Provide the (x, y) coordinate of the cell's center where the given text is located.  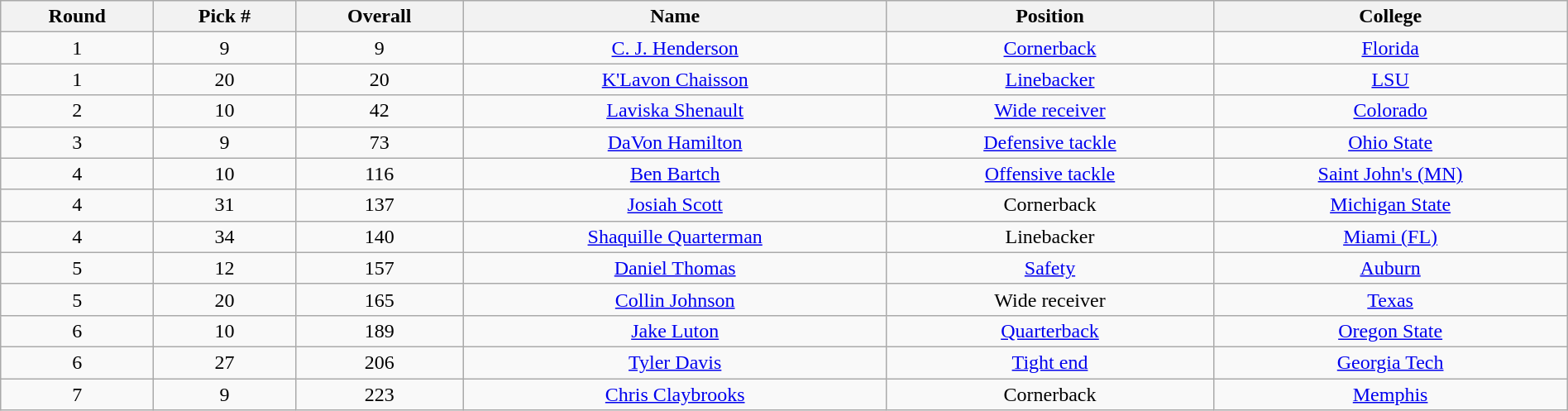
Saint John's (MN) (1390, 174)
Laviska Shenault (675, 111)
Miami (FL) (1390, 237)
7 (78, 394)
206 (379, 362)
Florida (1390, 48)
DaVon Hamilton (675, 142)
165 (379, 299)
Jake Luton (675, 331)
Offensive tackle (1050, 174)
31 (225, 205)
157 (379, 268)
189 (379, 331)
34 (225, 237)
140 (379, 237)
Name (675, 17)
Josiah Scott (675, 205)
Defensive tackle (1050, 142)
Auburn (1390, 268)
Quarterback (1050, 331)
Safety (1050, 268)
Pick # (225, 17)
223 (379, 394)
Texas (1390, 299)
Overall (379, 17)
Ohio State (1390, 142)
Shaquille Quarterman (675, 237)
Round (78, 17)
Oregon State (1390, 331)
Colorado (1390, 111)
Georgia Tech (1390, 362)
Michigan State (1390, 205)
C. J. Henderson (675, 48)
Daniel Thomas (675, 268)
116 (379, 174)
73 (379, 142)
LSU (1390, 79)
College (1390, 17)
K'Lavon Chaisson (675, 79)
Tyler Davis (675, 362)
3 (78, 142)
Collin Johnson (675, 299)
Position (1050, 17)
Tight end (1050, 362)
2 (78, 111)
Chris Claybrooks (675, 394)
Memphis (1390, 394)
137 (379, 205)
Ben Bartch (675, 174)
12 (225, 268)
27 (225, 362)
42 (379, 111)
